Scan for the cell matching the given text and deliver its (X, Y) coordinate at center. 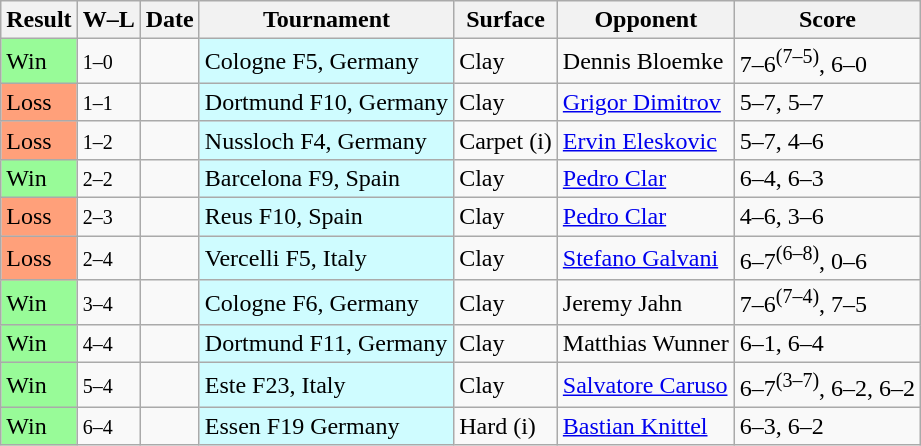
W–L (108, 20)
Matthias Wunner (646, 344)
Surface (506, 20)
Salvatore Caruso (646, 386)
6–4 (108, 426)
Este F23, Italy (326, 386)
Opponent (646, 20)
7–6(7–5), 6–0 (827, 62)
Dennis Bloemke (646, 62)
Essen F19 Germany (326, 426)
6–4, 6–3 (827, 178)
2–2 (108, 178)
5–4 (108, 386)
5–7, 5–7 (827, 102)
Vercelli F5, Italy (326, 258)
Nussloch F4, Germany (326, 140)
Score (827, 20)
Grigor Dimitrov (646, 102)
Jeremy Jahn (646, 302)
Stefano Galvani (646, 258)
Date (170, 20)
7–6(7–4), 7–5 (827, 302)
Bastian Knittel (646, 426)
1–1 (108, 102)
4–4 (108, 344)
Barcelona F9, Spain (326, 178)
Dortmund F11, Germany (326, 344)
6–3, 6–2 (827, 426)
3–4 (108, 302)
Cologne F6, Germany (326, 302)
5–7, 4–6 (827, 140)
Ervin Eleskovic (646, 140)
Hard (i) (506, 426)
6–1, 6–4 (827, 344)
2–3 (108, 217)
6–7(3–7), 6–2, 6–2 (827, 386)
Tournament (326, 20)
2–4 (108, 258)
6–7(6–8), 0–6 (827, 258)
Dortmund F10, Germany (326, 102)
Reus F10, Spain (326, 217)
Result (39, 20)
1–2 (108, 140)
Cologne F5, Germany (326, 62)
Carpet (i) (506, 140)
4–6, 3–6 (827, 217)
1–0 (108, 62)
